Return the (X, Y) coordinate for the center point of the cell that contains the specified text.  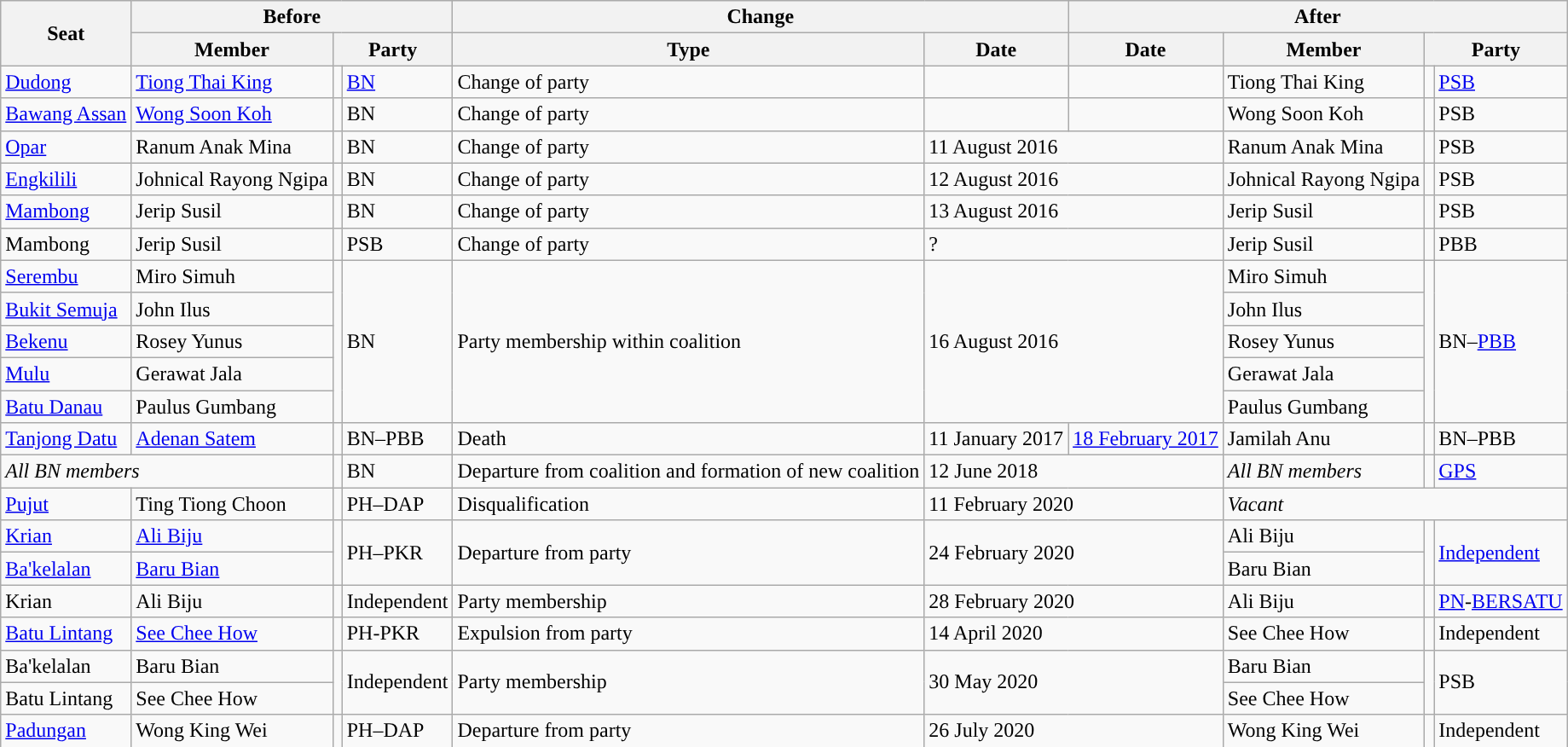
Mulu (67, 373)
Party membership within coalition (689, 341)
14 April 2020 (1074, 634)
Bekenu (67, 341)
Ting Tiong Choon (232, 504)
11 August 2016 (1074, 147)
Adenan Satem (232, 439)
28 February 2020 (1074, 601)
Engkilili (67, 179)
Opar (67, 147)
11 January 2017 (996, 439)
30 May 2020 (1074, 682)
PH–PKR (397, 553)
After (1318, 17)
18 February 2017 (1146, 439)
GPS (1501, 472)
Change (761, 17)
24 February 2020 (1074, 553)
Padungan (67, 731)
Before (292, 17)
Expulsion from party (689, 634)
Tanjong Datu (67, 439)
16 August 2016 (1074, 341)
PBB (1501, 244)
Pujut (67, 504)
Jamilah Anu (1323, 439)
Disqualification (689, 504)
Batu Danau (67, 407)
Vacant (1395, 504)
Serembu (67, 276)
Dudong (67, 82)
11 February 2020 (1074, 504)
PN-BERSATU (1501, 601)
26 July 2020 (1074, 731)
Departure from coalition and formation of new coalition (689, 472)
? (1074, 244)
Seat (67, 33)
13 August 2016 (1074, 211)
12 June 2018 (1074, 472)
12 August 2016 (1074, 179)
Type (689, 49)
PH-PKR (397, 634)
Death (689, 439)
Bukit Semuja (67, 309)
Bawang Assan (67, 114)
